Output the (X, Y) coordinate of the center of the cell containing the given text.  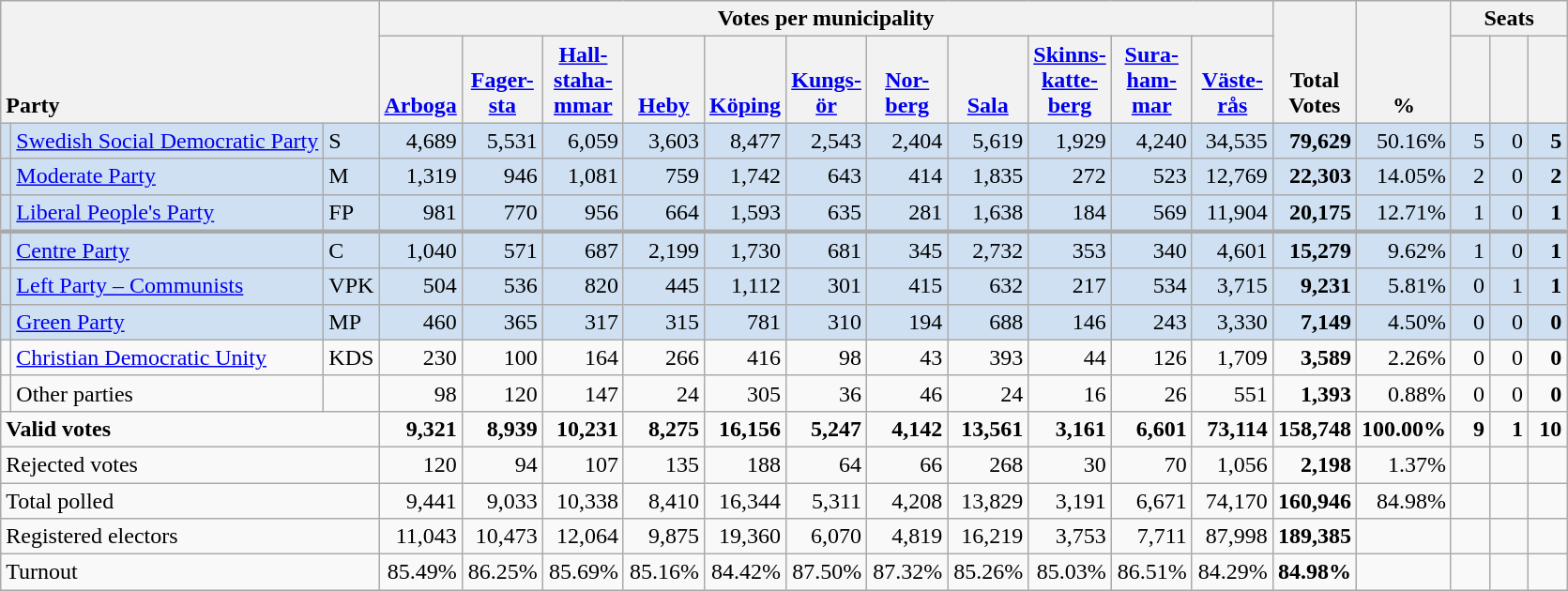
6,059 (583, 141)
2.26% (1404, 357)
281 (907, 213)
Left Party – Communists (167, 286)
4,208 (907, 500)
Nor- berg (907, 80)
12,064 (583, 537)
13,561 (988, 429)
26 (1151, 393)
126 (1151, 357)
1,319 (420, 176)
4,142 (907, 429)
365 (502, 322)
1,081 (583, 176)
84.29% (1232, 572)
Swedish Social Democratic Party (167, 141)
Valid votes (190, 429)
146 (1070, 322)
416 (745, 357)
9.62% (1404, 250)
158,748 (1314, 429)
8,477 (745, 141)
414 (907, 176)
536 (502, 286)
688 (988, 322)
9,033 (502, 500)
100.00% (1404, 429)
9,321 (420, 429)
0.88% (1404, 393)
12,769 (1232, 176)
135 (663, 464)
6,671 (1151, 500)
5,311 (827, 500)
2,732 (988, 250)
85.16% (663, 572)
Centre Party (167, 250)
551 (1232, 393)
5.81% (1404, 286)
Rejected votes (190, 464)
94 (502, 464)
268 (988, 464)
956 (583, 213)
3,753 (1070, 537)
1,929 (1070, 141)
305 (745, 393)
340 (1151, 250)
317 (583, 322)
643 (827, 176)
74,170 (1232, 500)
16,156 (745, 429)
Köping (745, 80)
4,689 (420, 141)
70 (1151, 464)
345 (907, 250)
681 (827, 250)
64 (827, 464)
34,535 (1232, 141)
687 (583, 250)
393 (988, 357)
315 (663, 322)
66 (907, 464)
Moderate Party (167, 176)
8,939 (502, 429)
5,531 (502, 141)
1.37% (1404, 464)
7,149 (1314, 322)
770 (502, 213)
266 (663, 357)
Christian Democratic Unity (167, 357)
107 (583, 464)
635 (827, 213)
Liberal People's Party (167, 213)
Total polled (190, 500)
43 (907, 357)
571 (502, 250)
Registered electors (190, 537)
2,543 (827, 141)
164 (583, 357)
353 (1070, 250)
5,247 (827, 429)
Heby (663, 80)
MP (351, 322)
2,198 (1314, 464)
445 (663, 286)
7,711 (1151, 537)
Green Party (167, 322)
20,175 (1314, 213)
981 (420, 213)
3,715 (1232, 286)
504 (420, 286)
6,601 (1151, 429)
Party (190, 62)
4,819 (907, 537)
% (1404, 62)
5,619 (988, 141)
9,231 (1314, 286)
946 (502, 176)
FP (351, 213)
9 (1469, 429)
8,410 (663, 500)
S (351, 141)
86.51% (1151, 572)
30 (1070, 464)
184 (1070, 213)
243 (1151, 322)
Total Votes (1314, 62)
Hall- staha- mmar (583, 80)
194 (907, 322)
Seats (1509, 19)
Kungs- ör (827, 80)
86.25% (502, 572)
Skinns- katte- berg (1070, 80)
10,473 (502, 537)
147 (583, 393)
6,070 (827, 537)
KDS (351, 357)
1,593 (745, 213)
1,709 (1232, 357)
84.42% (745, 572)
44 (1070, 357)
87.50% (827, 572)
460 (420, 322)
Fager- sta (502, 80)
1,040 (420, 250)
310 (827, 322)
1,112 (745, 286)
Other parties (167, 393)
87,998 (1232, 537)
Sura- ham- mar (1151, 80)
Sala (988, 80)
14.05% (1404, 176)
1,835 (988, 176)
4,240 (1151, 141)
15,279 (1314, 250)
301 (827, 286)
3,603 (663, 141)
C (351, 250)
632 (988, 286)
534 (1151, 286)
9,441 (420, 500)
Votes per municipality (826, 19)
189,385 (1314, 537)
85.49% (420, 572)
664 (663, 213)
VPK (351, 286)
1,742 (745, 176)
85.69% (583, 572)
73,114 (1232, 429)
1,730 (745, 250)
85.03% (1070, 572)
16,344 (745, 500)
2,404 (907, 141)
19,360 (745, 537)
9,875 (663, 537)
1,393 (1314, 393)
10,231 (583, 429)
569 (1151, 213)
11,043 (420, 537)
8,275 (663, 429)
272 (1070, 176)
4.50% (1404, 322)
188 (745, 464)
4,601 (1232, 250)
230 (420, 357)
160,946 (1314, 500)
415 (907, 286)
10 (1548, 429)
Arboga (420, 80)
M (351, 176)
1,638 (988, 213)
50.16% (1404, 141)
85.26% (988, 572)
3,161 (1070, 429)
79,629 (1314, 141)
11,904 (1232, 213)
2,199 (663, 250)
523 (1151, 176)
Väste- rås (1232, 80)
36 (827, 393)
16,219 (988, 537)
3,589 (1314, 357)
759 (663, 176)
16 (1070, 393)
13,829 (988, 500)
46 (907, 393)
12.71% (1404, 213)
217 (1070, 286)
87.32% (907, 572)
22,303 (1314, 176)
10,338 (583, 500)
3,330 (1232, 322)
100 (502, 357)
820 (583, 286)
1,056 (1232, 464)
Turnout (190, 572)
3,191 (1070, 500)
781 (745, 322)
